From the cell containing the given text, extract its center point as (X, Y) coordinate. 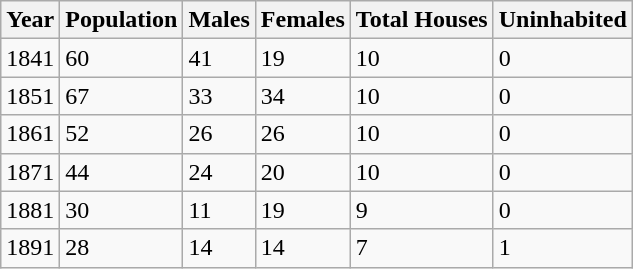
Population (122, 20)
60 (122, 58)
9 (422, 210)
1861 (30, 134)
67 (122, 96)
11 (219, 210)
Uninhabited (562, 20)
33 (219, 96)
41 (219, 58)
52 (122, 134)
1851 (30, 96)
1871 (30, 172)
7 (422, 248)
1891 (30, 248)
44 (122, 172)
20 (302, 172)
1841 (30, 58)
34 (302, 96)
Total Houses (422, 20)
1881 (30, 210)
30 (122, 210)
24 (219, 172)
Males (219, 20)
Females (302, 20)
1 (562, 248)
28 (122, 248)
Year (30, 20)
